Return (x, y) of the center of cell containing provided text 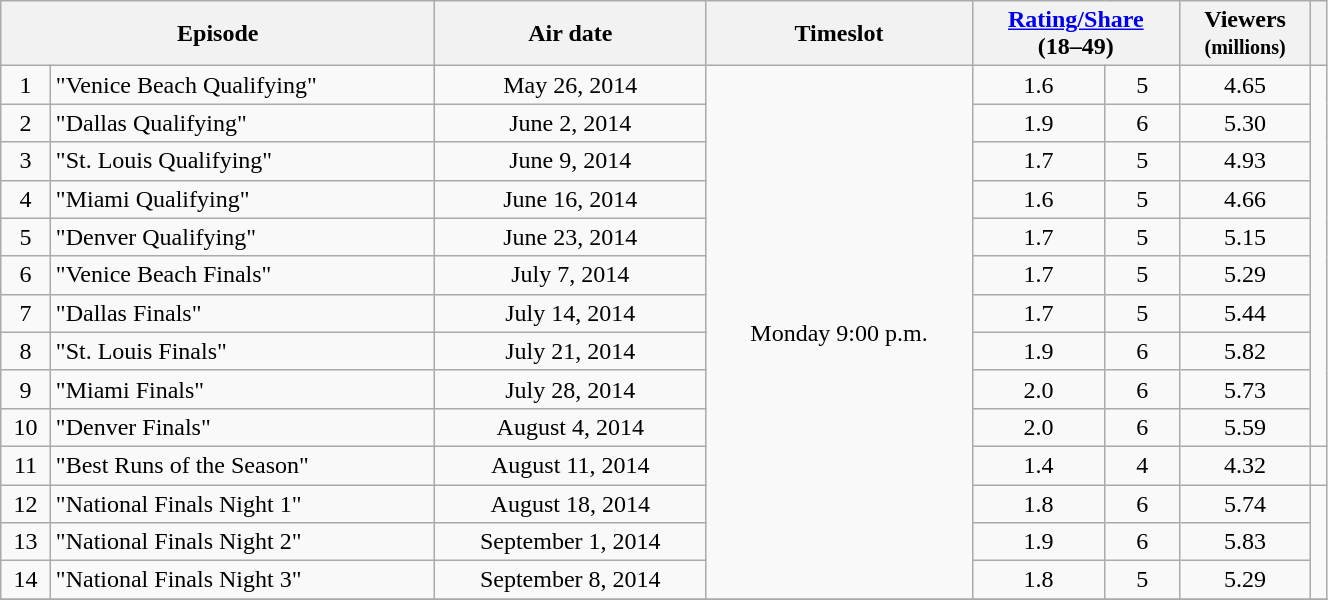
5.30 (1244, 123)
May 26, 2014 (570, 85)
"Dallas Qualifying" (242, 123)
"Best Runs of the Season" (242, 465)
5.82 (1244, 351)
Monday 9:00 p.m. (839, 332)
July 28, 2014 (570, 389)
5.83 (1244, 542)
August 18, 2014 (570, 503)
"St. Louis Finals" (242, 351)
12 (26, 503)
1.4 (1038, 465)
4.32 (1244, 465)
June 23, 2014 (570, 237)
4.66 (1244, 199)
"Miami Finals" (242, 389)
Rating/Share(18–49) (1076, 34)
14 (26, 580)
5.74 (1244, 503)
"Denver Finals" (242, 427)
July 14, 2014 (570, 313)
August 4, 2014 (570, 427)
2 (26, 123)
September 1, 2014 (570, 542)
August 11, 2014 (570, 465)
"National Finals Night 2" (242, 542)
7 (26, 313)
5.59 (1244, 427)
Air date (570, 34)
11 (26, 465)
5.73 (1244, 389)
June 2, 2014 (570, 123)
July 7, 2014 (570, 275)
5.44 (1244, 313)
4.65 (1244, 85)
Timeslot (839, 34)
"National Finals Night 1" (242, 503)
"Denver Qualifying" (242, 237)
3 (26, 161)
"Venice Beach Qualifying" (242, 85)
June 16, 2014 (570, 199)
"Dallas Finals" (242, 313)
13 (26, 542)
10 (26, 427)
Viewers(millions) (1244, 34)
4.93 (1244, 161)
"St. Louis Qualifying" (242, 161)
5.15 (1244, 237)
"National Finals Night 3" (242, 580)
9 (26, 389)
July 21, 2014 (570, 351)
1 (26, 85)
Episode (218, 34)
8 (26, 351)
"Miami Qualifying" (242, 199)
September 8, 2014 (570, 580)
"Venice Beach Finals" (242, 275)
June 9, 2014 (570, 161)
